For the text-containing cell, return its midpoint in [X, Y] coordinate format. 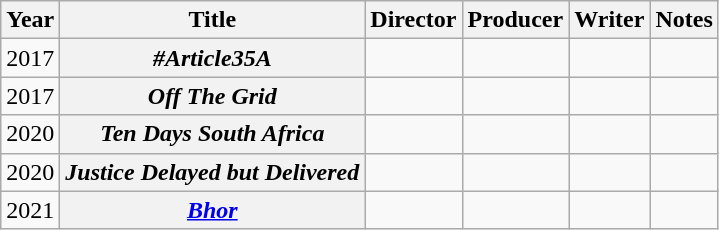
Writer [610, 20]
#Article35A [212, 58]
Title [212, 20]
Director [414, 20]
Year [30, 20]
Off The Grid [212, 96]
Justice Delayed but Delivered [212, 172]
2021 [30, 210]
Notes [684, 20]
Bhor [212, 210]
Producer [516, 20]
Ten Days South Africa [212, 134]
